Locate the cell with the specified text and output its [x, y] center coordinate. 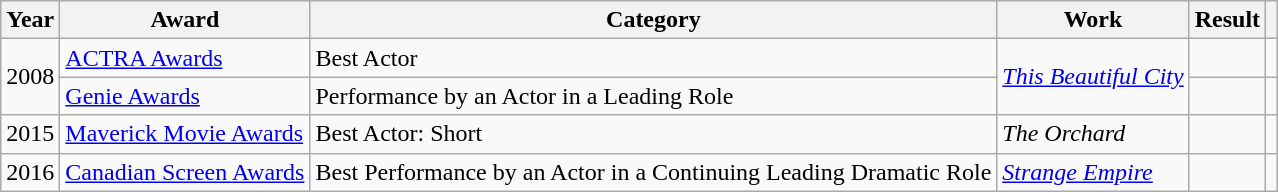
Year [30, 20]
Best Actor: Short [654, 134]
Best Performance by an Actor in a Continuing Leading Dramatic Role [654, 172]
Genie Awards [185, 96]
2016 [30, 172]
Category [654, 20]
Award [185, 20]
ACTRA Awards [185, 58]
Work [1093, 20]
The Orchard [1093, 134]
Canadian Screen Awards [185, 172]
Performance by an Actor in a Leading Role [654, 96]
2008 [30, 77]
Maverick Movie Awards [185, 134]
Result [1227, 20]
2015 [30, 134]
Strange Empire [1093, 172]
Best Actor [654, 58]
This Beautiful City [1093, 77]
